Detect which cell encompasses the target text, then output its [x, y] center coordinate. 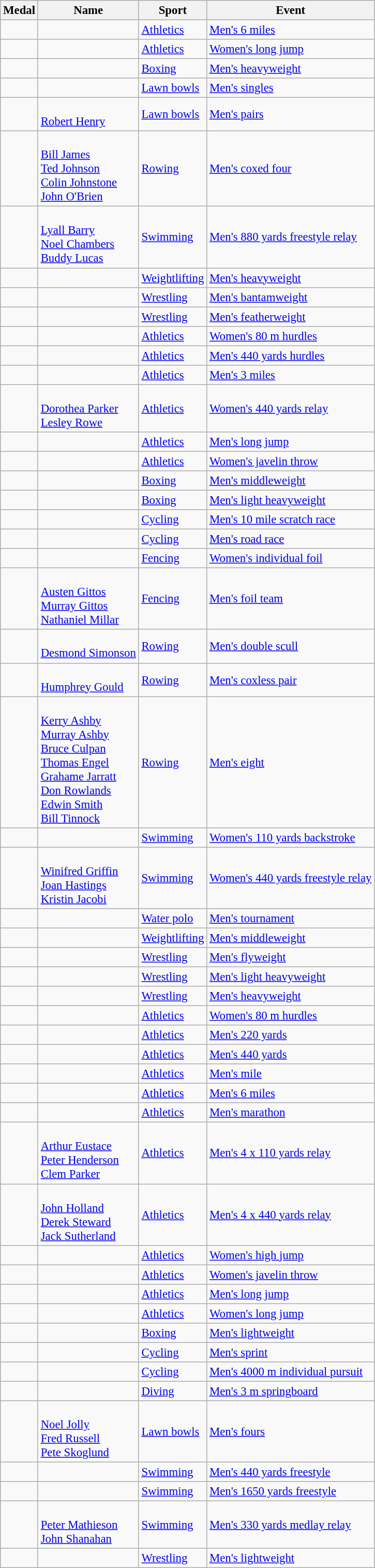
Men's flyweight [291, 957]
Men's 4 x 110 yards relay [291, 1153]
Kerry AshbyMurray AshbyBruce CulpanThomas EngelGrahame JarrattDon RowlandsEdwin SmithBill Tinnock [88, 762]
Noel JollyFred RussellPete Skoglund [88, 1431]
Women's 110 yards backstroke [291, 837]
Men's fours [291, 1431]
Men's 440 yards hurdles [291, 356]
Women's 440 yards relay [291, 408]
Women's 440 yards freestyle relay [291, 878]
Event [291, 10]
Women's individual foil [291, 558]
Men's tournament [291, 919]
Men's double scull [291, 647]
Sport [173, 10]
Men's eight [291, 762]
Bill JamesTed JohnsonColin JohnstoneJohn O'Brien [88, 169]
Men's 1650 yards freestyle [291, 1491]
Austen GittosMurray GittosNathaniel Millar [88, 599]
Men's pairs [291, 115]
Men's foil team [291, 599]
Men's 4 x 440 yards relay [291, 1215]
Men's 440 yards [291, 1055]
Desmond Simonson [88, 647]
Humphrey Gould [88, 680]
Men's 330 yards medlay relay [291, 1525]
Men's road race [291, 539]
Men's sprint [291, 1352]
Men's 3 m springboard [291, 1391]
Men's 4000 m individual pursuit [291, 1372]
Dorothea ParkerLesley Rowe [88, 408]
Men's 880 yards freestyle relay [291, 237]
Men's 440 yards freestyle [291, 1472]
Winifred GriffinJoan HastingsKristin Jacobi [88, 878]
Medal [20, 10]
Arthur EustacePeter HendersonClem Parker [88, 1153]
Men's coxless pair [291, 680]
Diving [173, 1391]
Men's 220 yards [291, 1035]
Lyall BarryNoel ChambersBuddy Lucas [88, 237]
Robert Henry [88, 115]
Men's mile [291, 1074]
Men's 10 mile scratch race [291, 520]
Peter MathiesonJohn Shanahan [88, 1525]
Water polo [173, 919]
Name [88, 10]
Men's featherweight [291, 317]
John HollandDerek StewardJack Sutherland [88, 1215]
Men's coxed four [291, 169]
Men's 3 miles [291, 375]
Men's marathon [291, 1113]
Women's high jump [291, 1255]
Men's singles [291, 88]
Men's bantamweight [291, 297]
